Provide the [x, y] coordinate of the cell's center where the given text is located.  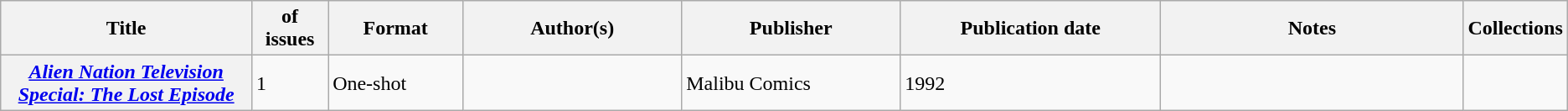
Notes [1312, 29]
of issues [290, 29]
1992 [1030, 82]
Publication date [1030, 29]
Format [395, 29]
Malibu Comics [791, 82]
Publisher [791, 29]
Author(s) [573, 29]
Collections [1515, 29]
1 [290, 82]
Alien Nation Television Special: The Lost Episode [126, 82]
Title [126, 29]
One-shot [395, 82]
